Provide the [x, y] coordinate of the cell's center where the given text is located.  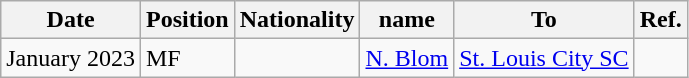
N. Blom [407, 58]
Position [187, 20]
name [407, 20]
St. Louis City SC [544, 58]
MF [187, 58]
Ref. [660, 20]
To [544, 20]
Nationality [297, 20]
Date [71, 20]
January 2023 [71, 58]
